Return the (x, y) coordinate for the center point of the cell that contains the specified text.  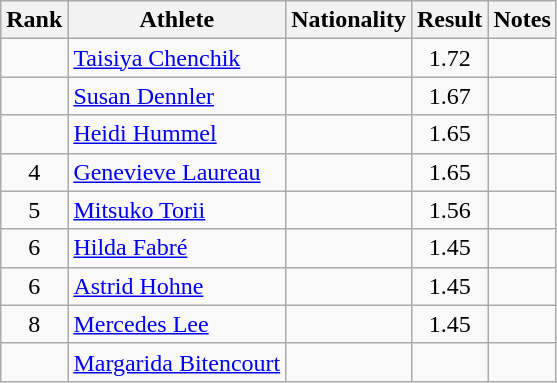
Result (449, 20)
Notes (522, 20)
4 (34, 172)
5 (34, 210)
8 (34, 324)
1.56 (449, 210)
Rank (34, 20)
Nationality (349, 20)
Hilda Fabré (177, 248)
Mercedes Lee (177, 324)
Astrid Hohne (177, 286)
1.72 (449, 58)
Mitsuko Torii (177, 210)
Genevieve Laureau (177, 172)
1.67 (449, 96)
Heidi Hummel (177, 134)
Susan Dennler (177, 96)
Athlete (177, 20)
Margarida Bitencourt (177, 362)
Taisiya Chenchik (177, 58)
